Return the [X, Y] coordinate for the center point of the cell that contains the specified text.  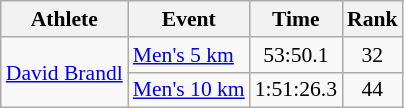
53:50.1 [296, 55]
32 [372, 55]
Men's 5 km [189, 55]
44 [372, 90]
David Brandl [64, 72]
Athlete [64, 19]
1:51:26.3 [296, 90]
Rank [372, 19]
Event [189, 19]
Men's 10 km [189, 90]
Time [296, 19]
